Provide the (X, Y) coordinate of the cell's center where the given text is located.  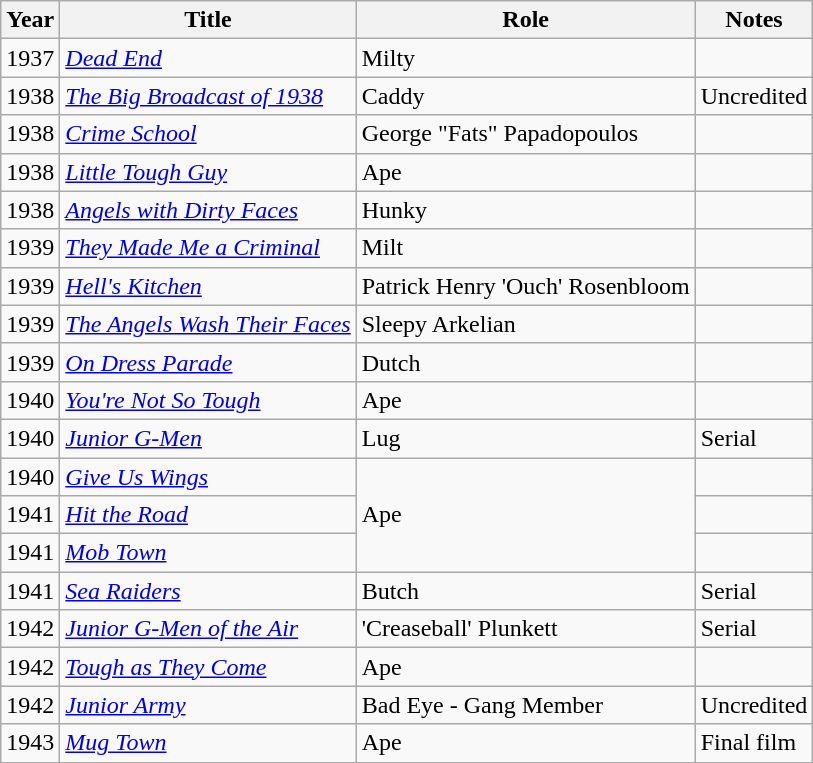
George "Fats" Papadopoulos (526, 134)
Bad Eye - Gang Member (526, 705)
Sea Raiders (208, 591)
1943 (30, 743)
They Made Me a Criminal (208, 248)
Crime School (208, 134)
Milt (526, 248)
Final film (754, 743)
Notes (754, 20)
The Angels Wash Their Faces (208, 324)
Sleepy Arkelian (526, 324)
Junior G-Men (208, 438)
The Big Broadcast of 1938 (208, 96)
Dutch (526, 362)
Dead End (208, 58)
Hit the Road (208, 515)
Milty (526, 58)
Patrick Henry 'Ouch' Rosenbloom (526, 286)
You're Not So Tough (208, 400)
Lug (526, 438)
Little Tough Guy (208, 172)
Caddy (526, 96)
Hell's Kitchen (208, 286)
Angels with Dirty Faces (208, 210)
Give Us Wings (208, 477)
Junior Army (208, 705)
Hunky (526, 210)
Butch (526, 591)
'Creaseball' Plunkett (526, 629)
Tough as They Come (208, 667)
1937 (30, 58)
Mug Town (208, 743)
Junior G-Men of the Air (208, 629)
Year (30, 20)
Mob Town (208, 553)
Role (526, 20)
On Dress Parade (208, 362)
Title (208, 20)
